For the text-containing cell, return its midpoint in [X, Y] coordinate format. 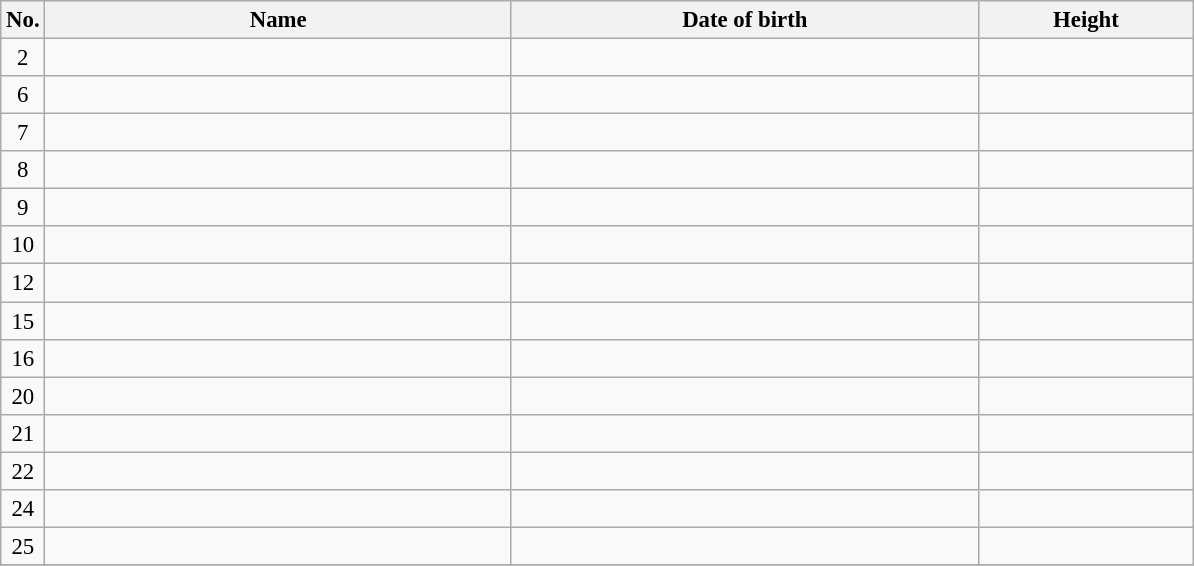
25 [23, 546]
7 [23, 133]
12 [23, 283]
8 [23, 170]
22 [23, 471]
20 [23, 396]
24 [23, 509]
Name [278, 20]
16 [23, 358]
Date of birth [744, 20]
15 [23, 321]
9 [23, 208]
6 [23, 95]
2 [23, 58]
Height [1086, 20]
21 [23, 433]
10 [23, 245]
No. [23, 20]
